Provide the (X, Y) coordinate of the cell's center where the given text is located.  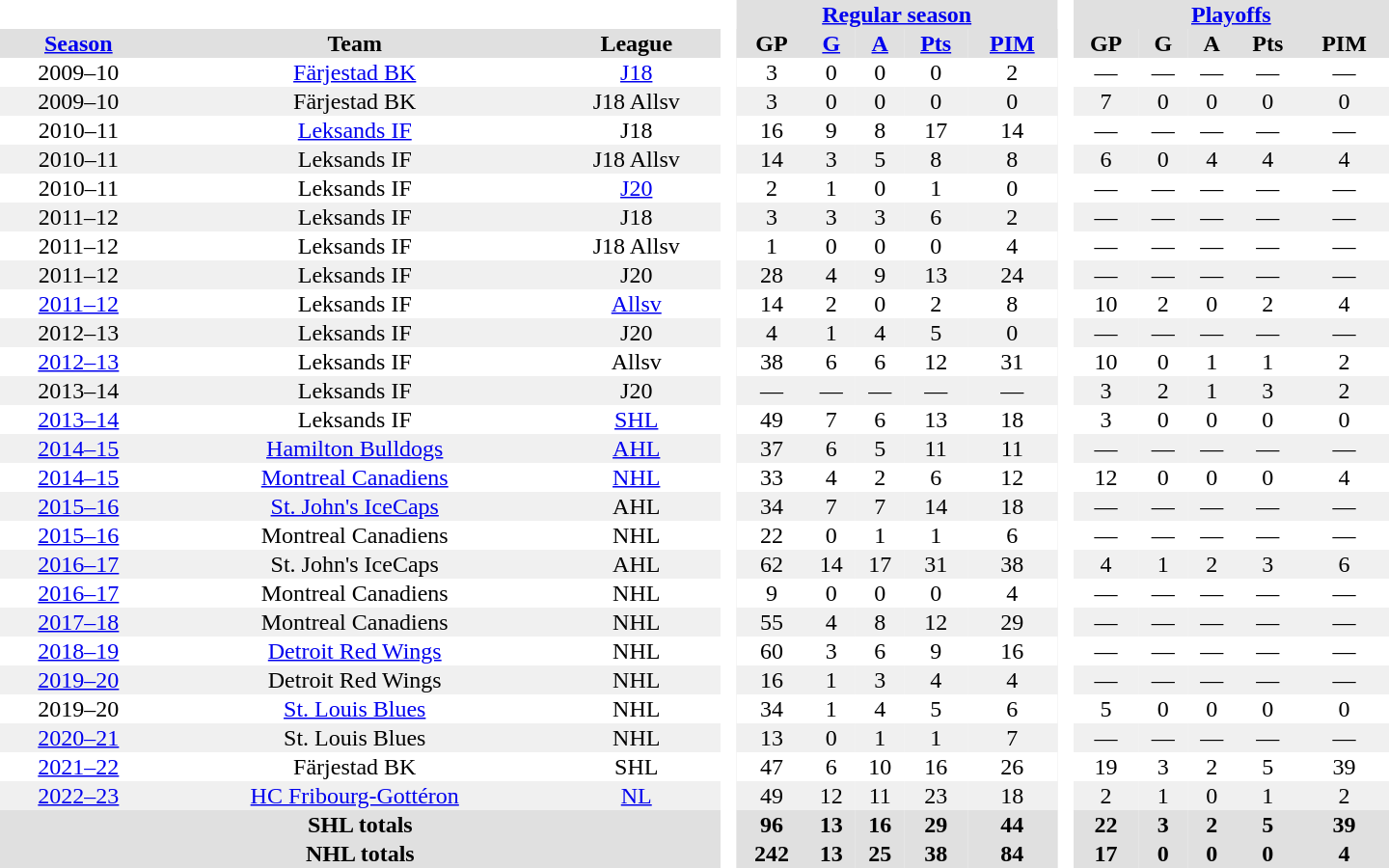
84 (1013, 854)
26 (1013, 767)
Hamilton Bulldogs (355, 448)
23 (936, 796)
Regular season (897, 14)
19 (1106, 767)
2022–23 (79, 796)
League (637, 43)
Season (79, 43)
96 (772, 825)
33 (772, 477)
60 (772, 651)
SHL totals (361, 825)
25 (880, 854)
Team (355, 43)
2021–22 (79, 767)
2018–19 (79, 651)
242 (772, 854)
47 (772, 767)
44 (1013, 825)
28 (772, 275)
HC Fribourg-Gottéron (355, 796)
55 (772, 622)
62 (772, 564)
Playoffs (1231, 14)
NL (637, 796)
2017–18 (79, 622)
24 (1013, 275)
2020–21 (79, 738)
NHL totals (361, 854)
37 (772, 448)
